Output the [X, Y] coordinate of the center of the cell containing the given text.  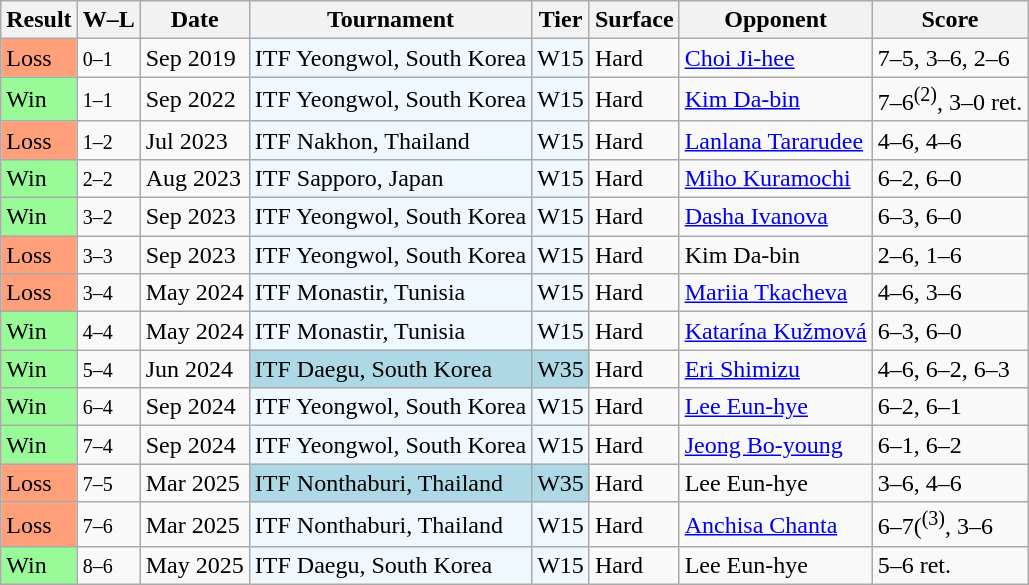
3–3 [108, 255]
6–4 [108, 407]
3–6, 4–6 [950, 483]
7–4 [108, 445]
3–2 [108, 217]
0–1 [108, 58]
2–6, 1–6 [950, 255]
6–1, 6–2 [950, 445]
7–5 [108, 483]
6–2, 6–0 [950, 178]
Dasha Ivanova [776, 217]
6–2, 6–1 [950, 407]
Anchisa Chanta [776, 524]
5–4 [108, 369]
7–6 [108, 524]
ITF Sapporo, Japan [390, 178]
3–4 [108, 293]
Lanlana Tararudee [776, 140]
Katarína Kužmová [776, 331]
1–2 [108, 140]
4–6, 6–2, 6–3 [950, 369]
7–6(2), 3–0 ret. [950, 100]
Result [39, 20]
Score [950, 20]
Aug 2023 [194, 178]
Eri Shimizu [776, 369]
4–6, 4–6 [950, 140]
Sep 2022 [194, 100]
May 2025 [194, 566]
5–6 ret. [950, 566]
Date [194, 20]
Miho Kuramochi [776, 178]
Jun 2024 [194, 369]
8–6 [108, 566]
Surface [634, 20]
Choi Ji-hee [776, 58]
Jul 2023 [194, 140]
Sep 2019 [194, 58]
4–6, 3–6 [950, 293]
ITF Nakhon, Thailand [390, 140]
1–1 [108, 100]
Mariia Tkacheva [776, 293]
Jeong Bo-young [776, 445]
6–7((3), 3–6 [950, 524]
4–4 [108, 331]
Tournament [390, 20]
Tier [561, 20]
Opponent [776, 20]
W–L [108, 20]
2–2 [108, 178]
7–5, 3–6, 2–6 [950, 58]
